Determine the (X, Y) coordinate at the center of the cell enclosing the given text.  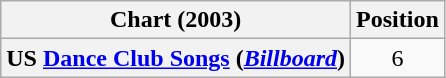
US Dance Club Songs (Billboard) (176, 58)
Position (398, 20)
6 (398, 58)
Chart (2003) (176, 20)
